Search for the cell housing the specified text and yield its [x, y] center coordinate. 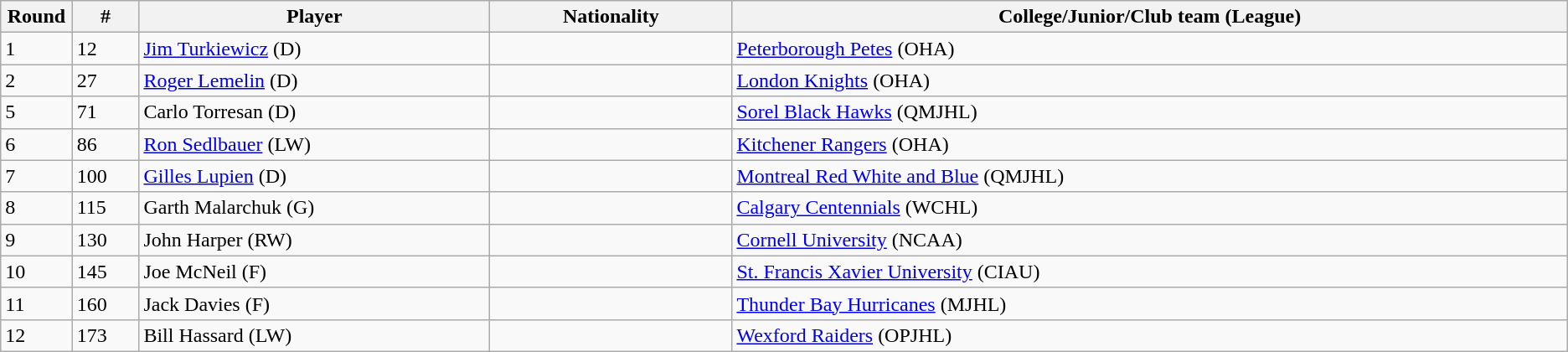
St. Francis Xavier University (CIAU) [1149, 272]
Garth Malarchuk (G) [315, 208]
27 [106, 80]
Nationality [611, 17]
6 [37, 144]
130 [106, 240]
5 [37, 112]
71 [106, 112]
1 [37, 49]
86 [106, 144]
Carlo Torresan (D) [315, 112]
Montreal Red White and Blue (QMJHL) [1149, 176]
John Harper (RW) [315, 240]
Round [37, 17]
Ron Sedlbauer (LW) [315, 144]
Calgary Centennials (WCHL) [1149, 208]
7 [37, 176]
8 [37, 208]
10 [37, 272]
145 [106, 272]
Player [315, 17]
173 [106, 335]
Jack Davies (F) [315, 303]
2 [37, 80]
Gilles Lupien (D) [315, 176]
Cornell University (NCAA) [1149, 240]
11 [37, 303]
100 [106, 176]
160 [106, 303]
Jim Turkiewicz (D) [315, 49]
9 [37, 240]
115 [106, 208]
# [106, 17]
Thunder Bay Hurricanes (MJHL) [1149, 303]
Kitchener Rangers (OHA) [1149, 144]
Sorel Black Hawks (QMJHL) [1149, 112]
Joe McNeil (F) [315, 272]
Wexford Raiders (OPJHL) [1149, 335]
College/Junior/Club team (League) [1149, 17]
Bill Hassard (LW) [315, 335]
Peterborough Petes (OHA) [1149, 49]
Roger Lemelin (D) [315, 80]
London Knights (OHA) [1149, 80]
